Search for the cell housing the specified text and yield its (X, Y) center coordinate. 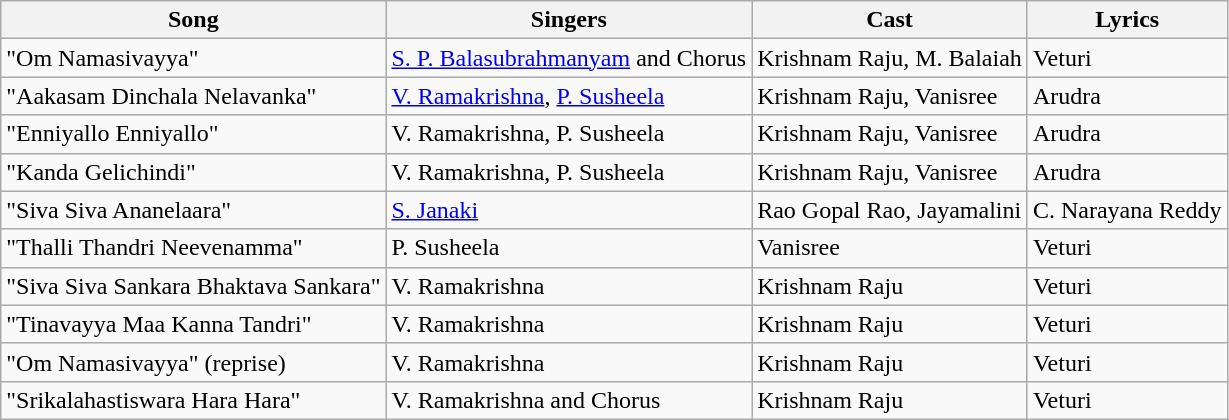
"Enniyallo Enniyallo" (194, 134)
"Siva Siva Ananelaara" (194, 210)
Song (194, 20)
Vanisree (890, 248)
"Aakasam Dinchala Nelavanka" (194, 96)
"Srikalahastiswara Hara Hara" (194, 400)
"Tinavayya Maa Kanna Tandri" (194, 324)
C. Narayana Reddy (1127, 210)
Krishnam Raju, M. Balaiah (890, 58)
S. Janaki (569, 210)
Lyrics (1127, 20)
"Siva Siva Sankara Bhaktava Sankara" (194, 286)
"Om Namasivayya" (194, 58)
Singers (569, 20)
"Om Namasivayya" (reprise) (194, 362)
P. Susheela (569, 248)
Cast (890, 20)
"Thalli Thandri Neevenamma" (194, 248)
"Kanda Gelichindi" (194, 172)
Rao Gopal Rao, Jayamalini (890, 210)
S. P. Balasubrahmanyam and Chorus (569, 58)
V. Ramakrishna and Chorus (569, 400)
